Pinpoint the cell where the given text exists, returning its (x, y) midpoint coordinate. 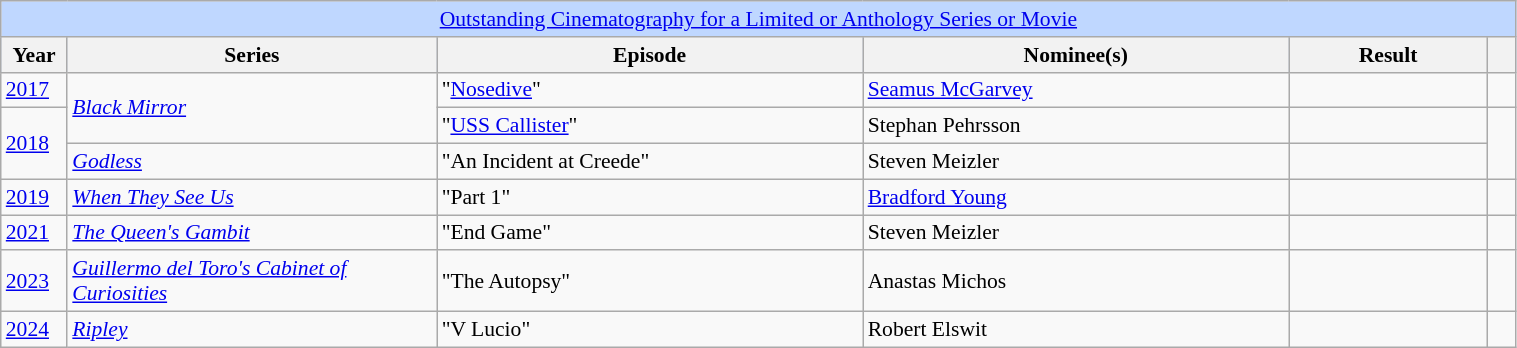
Guillermo del Toro's Cabinet of Curiosities (252, 282)
Ripley (252, 330)
2021 (34, 233)
"USS Callister" (650, 126)
"Nosedive" (650, 90)
"Part 1" (650, 197)
Robert Elswit (1076, 330)
2018 (34, 144)
2019 (34, 197)
Bradford Young (1076, 197)
Year (34, 55)
Episode (650, 55)
Black Mirror (252, 108)
Nominee(s) (1076, 55)
Stephan Pehrsson (1076, 126)
"An Incident at Creede" (650, 162)
The Queen's Gambit (252, 233)
2024 (34, 330)
"V Lucio" (650, 330)
"End Game" (650, 233)
Outstanding Cinematography for a Limited or Anthology Series or Movie (758, 19)
2023 (34, 282)
Result (1388, 55)
Godless (252, 162)
Series (252, 55)
Seamus McGarvey (1076, 90)
When They See Us (252, 197)
Anastas Michos (1076, 282)
"The Autopsy" (650, 282)
2017 (34, 90)
